From the cell containing the given text, extract its center point as [x, y] coordinate. 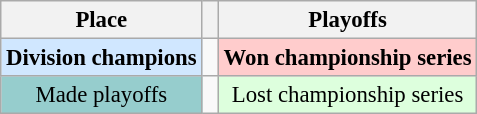
Made playoffs [102, 95]
Division champions [102, 58]
Playoffs [348, 20]
Lost championship series [348, 95]
Place [102, 20]
Won championship series [348, 58]
